Locate the cell with the specified text and output its (x, y) center coordinate. 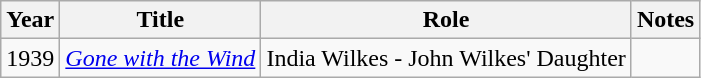
Title (160, 20)
1939 (30, 58)
Gone with the Wind (160, 58)
Notes (665, 20)
India Wilkes - John Wilkes' Daughter (446, 58)
Role (446, 20)
Year (30, 20)
